Scan for the cell matching the given text and deliver its [X, Y] coordinate at center. 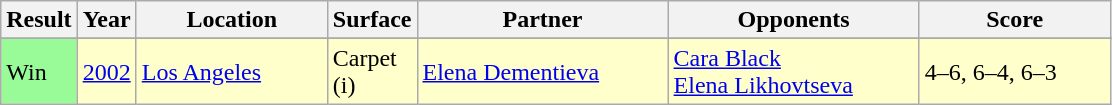
2002 [106, 72]
Score [1014, 20]
Year [106, 20]
Partner [542, 20]
Win [39, 72]
Opponents [794, 20]
Location [232, 20]
4–6, 6–4, 6–3 [1014, 72]
Result [39, 20]
Los Angeles [232, 72]
Carpet (i) [372, 72]
Elena Dementieva [542, 72]
Cara Black Elena Likhovtseva [794, 72]
Surface [372, 20]
